Return (X, Y) of the center of cell containing provided text 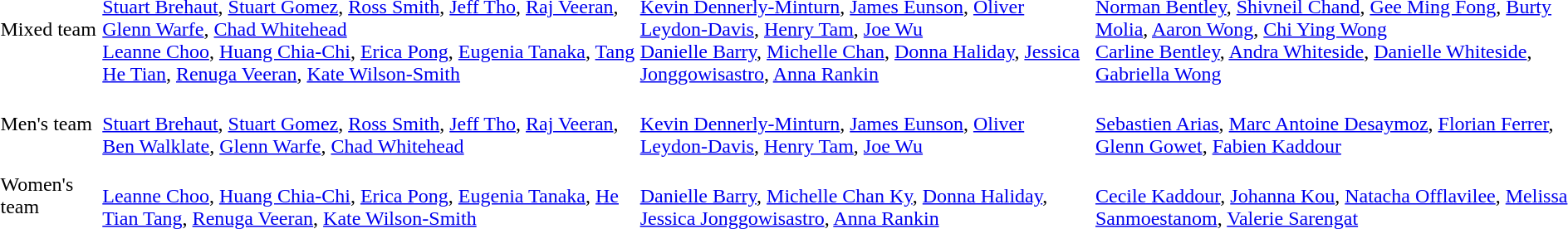
Kevin Dennerly-Minturn, James Eunson, Oliver Leydon-Davis, Henry Tam, Joe Wu (865, 124)
Stuart Brehaut, Stuart Gomez, Ross Smith, Jeff Tho, Raj Veeran, Ben Walklate, Glenn Warfe, Chad Whitehead (369, 124)
